Pinpoint the cell where the given text exists, returning its [x, y] midpoint coordinate. 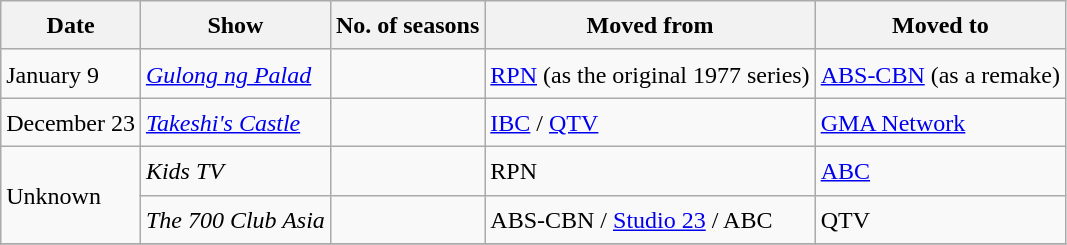
January 9 [71, 74]
RPN (as the original 1977 series) [650, 74]
Moved to [940, 26]
No. of seasons [407, 26]
GMA Network [940, 122]
IBC / QTV [650, 122]
The 700 Club Asia [235, 220]
Unknown [71, 194]
Date [71, 26]
QTV [940, 220]
ABS-CBN / Studio 23 / ABC [650, 220]
Moved from [650, 26]
RPN [650, 170]
ABS-CBN (as a remake) [940, 74]
Gulong ng Palad [235, 74]
December 23 [71, 122]
Show [235, 26]
Kids TV [235, 170]
Takeshi's Castle [235, 122]
ABC [940, 170]
